Find where the given text appears and provide that cell's center as (x, y) coordinate. 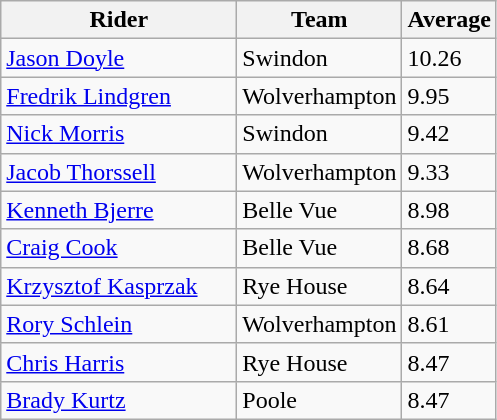
8.98 (450, 210)
Rory Schlein (119, 324)
Jacob Thorssell (119, 172)
Kenneth Bjerre (119, 210)
Brady Kurtz (119, 400)
Krzysztof Kasprzak (119, 286)
Poole (320, 400)
8.64 (450, 286)
8.61 (450, 324)
9.42 (450, 134)
9.95 (450, 96)
Chris Harris (119, 362)
Jason Doyle (119, 58)
Fredrik Lindgren (119, 96)
Nick Morris (119, 134)
8.68 (450, 248)
10.26 (450, 58)
Team (320, 20)
Rider (119, 20)
Craig Cook (119, 248)
9.33 (450, 172)
Average (450, 20)
